Detect which cell encompasses the target text, then output its [x, y] center coordinate. 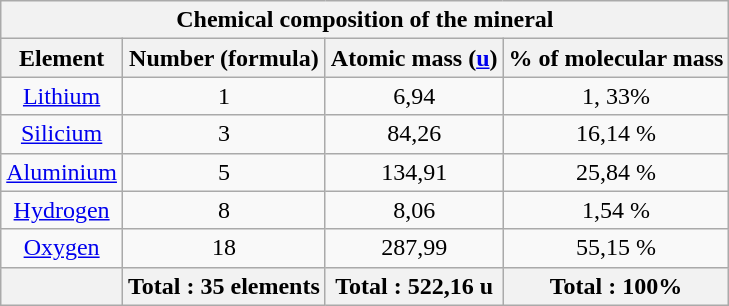
287,99 [414, 248]
Oxygen [62, 248]
Chemical composition of the mineral [365, 20]
1 [224, 96]
Total : 35 elements [224, 286]
Number (formula) [224, 58]
Hydrogen [62, 210]
18 [224, 248]
6,94 [414, 96]
Element [62, 58]
1,54 % [616, 210]
55,15 % [616, 248]
3 [224, 134]
Atomic mass (u) [414, 58]
8 [224, 210]
Silicium [62, 134]
Lithium [62, 96]
8,06 [414, 210]
5 [224, 172]
25,84 % [616, 172]
134,91 [414, 172]
Total : 522,16 u [414, 286]
84,26 [414, 134]
Total : 100% [616, 286]
% of molecular mass [616, 58]
Aluminium [62, 172]
1, 33% [616, 96]
16,14 % [616, 134]
